Return the [X, Y] coordinate for the center point of the cell that contains the specified text.  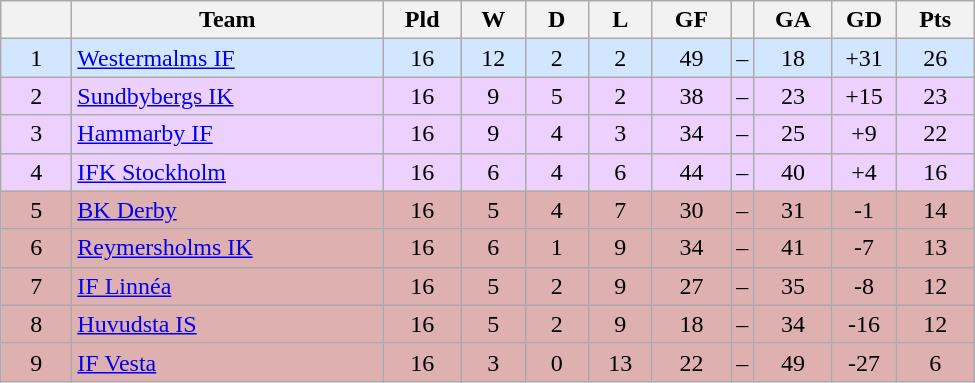
+9 [864, 134]
Huvudsta IS [228, 324]
40 [794, 172]
Pts [936, 20]
30 [692, 210]
26 [936, 58]
31 [794, 210]
W [493, 20]
IF Vesta [228, 362]
44 [692, 172]
Reymersholms IK [228, 248]
+31 [864, 58]
38 [692, 96]
14 [936, 210]
-1 [864, 210]
GF [692, 20]
-7 [864, 248]
Hammarby IF [228, 134]
Westermalms IF [228, 58]
BK Derby [228, 210]
D [557, 20]
+15 [864, 96]
GD [864, 20]
8 [36, 324]
Team [228, 20]
-16 [864, 324]
GA [794, 20]
IFK Stockholm [228, 172]
Pld [422, 20]
IF Linnéa [228, 286]
-27 [864, 362]
Sundbybergs IK [228, 96]
+4 [864, 172]
41 [794, 248]
35 [794, 286]
0 [557, 362]
25 [794, 134]
27 [692, 286]
L [621, 20]
-8 [864, 286]
